Capture the cell that displays the provided text and extract its [x, y] central coordinate. 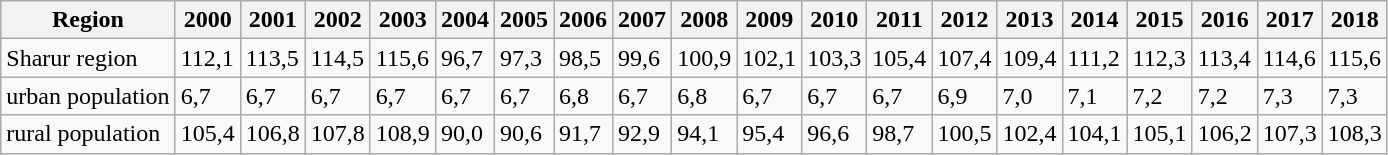
2006 [584, 20]
102,4 [1030, 134]
94,1 [704, 134]
Region [88, 20]
99,6 [642, 58]
urban population [88, 96]
2004 [464, 20]
114,5 [338, 58]
2017 [1290, 20]
91,7 [584, 134]
92,9 [642, 134]
90,0 [464, 134]
98,7 [900, 134]
113,5 [272, 58]
7,1 [1094, 96]
114,6 [1290, 58]
112,1 [208, 58]
102,1 [770, 58]
2000 [208, 20]
105,1 [1160, 134]
rural population [88, 134]
2001 [272, 20]
106,8 [272, 134]
2010 [834, 20]
2005 [524, 20]
104,1 [1094, 134]
100,5 [964, 134]
107,4 [964, 58]
2014 [1094, 20]
2016 [1224, 20]
100,9 [704, 58]
96,7 [464, 58]
2015 [1160, 20]
112,3 [1160, 58]
2012 [964, 20]
2018 [1354, 20]
113,4 [1224, 58]
2013 [1030, 20]
111,2 [1094, 58]
2009 [770, 20]
2003 [402, 20]
7,0 [1030, 96]
2011 [900, 20]
108,9 [402, 134]
107,3 [1290, 134]
90,6 [524, 134]
107,8 [338, 134]
98,5 [584, 58]
106,2 [1224, 134]
6,9 [964, 96]
Sharur region [88, 58]
96,6 [834, 134]
108,3 [1354, 134]
2007 [642, 20]
103,3 [834, 58]
95,4 [770, 134]
109,4 [1030, 58]
2002 [338, 20]
2008 [704, 20]
97,3 [524, 58]
